Provide the [x, y] coordinate of the cell's center where the given text is located.  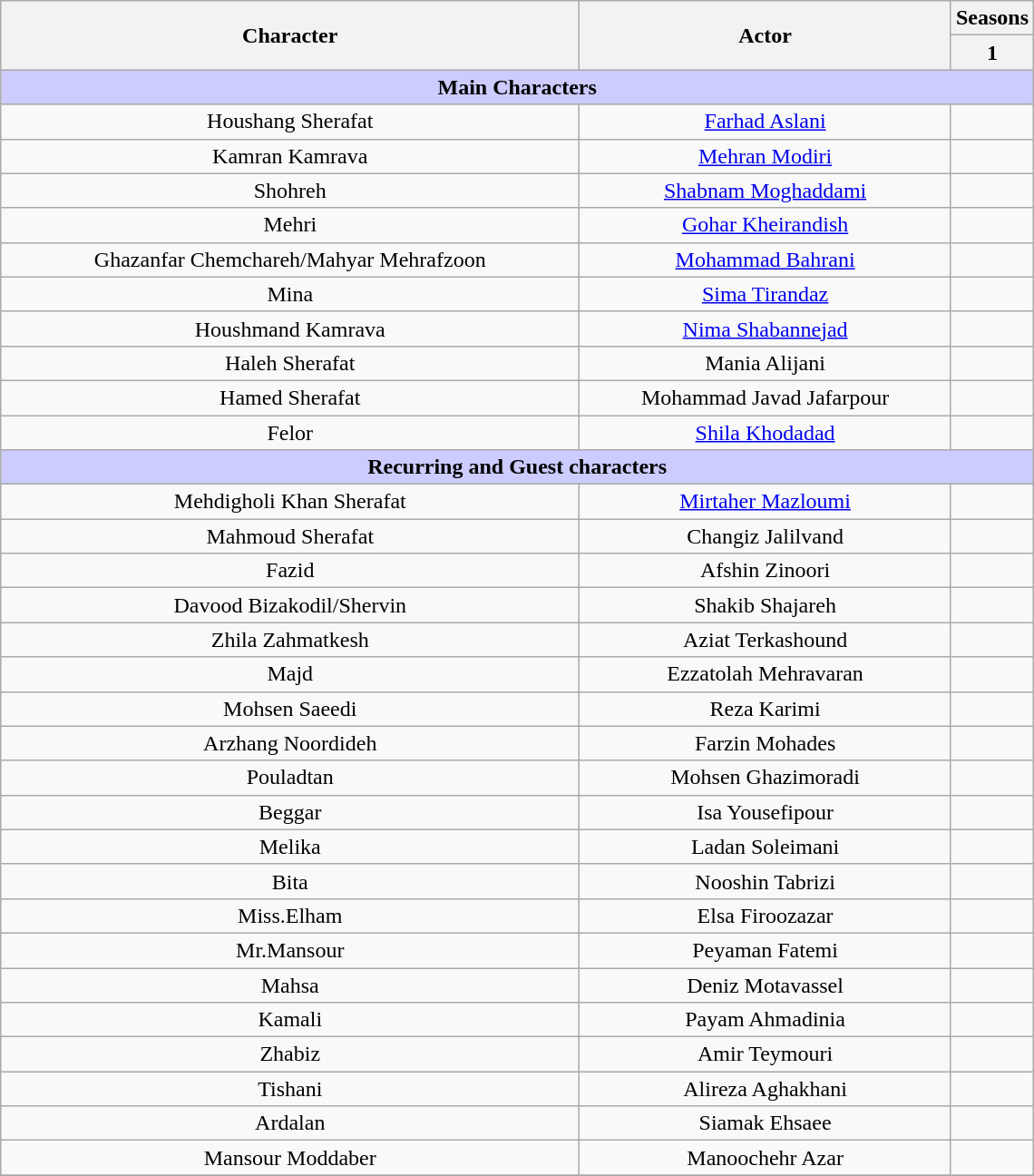
Zhabiz [290, 1054]
Mirtaher Mazloumi [766, 502]
Mahsa [290, 985]
Arzhang Noordideh [290, 743]
Mehri [290, 225]
Pouladtan [290, 778]
Aziat Terkashound [766, 640]
Payam Ahmadinia [766, 1020]
Recurring and Guest characters [517, 467]
Gohar Kheirandish [766, 225]
Mania Alijani [766, 363]
Mohammad Javad Jafarpour [766, 397]
Siamak Ehsaee [766, 1123]
Kamali [290, 1020]
Mahmoud Sherafat [290, 536]
Ghazanfar Chemchareh/Mahyar Mehrafzoon [290, 260]
Davood Bizakodil/Shervin [290, 605]
Sima Tirandaz [766, 294]
Bita [290, 881]
Isa Yousefipour [766, 812]
Zhila Zahmatkesh [290, 640]
Ezzatolah Mehravaran [766, 674]
Kamran Kamrava [290, 156]
Ladan Soleimani [766, 847]
Deniz Motavassel [766, 985]
Elsa Firoozazar [766, 916]
Actor [766, 35]
Fazid [290, 571]
Reza Karimi [766, 709]
Seasons [992, 18]
Farzin Mohades [766, 743]
Peyaman Fatemi [766, 950]
Nima Shabannejad [766, 328]
Houshang Sherafat [290, 122]
1 [992, 53]
Melika [290, 847]
Amir Teymouri [766, 1054]
Manoochehr Azar [766, 1158]
Mehdigholi Khan Sherafat [290, 502]
Miss.Elham [290, 916]
Shila Khodadad [766, 433]
Mr.Mansour [290, 950]
Shohreh [290, 191]
Mohsen Ghazimoradi [766, 778]
Nooshin Tabrizi [766, 881]
Beggar [290, 812]
Ardalan [290, 1123]
Tishani [290, 1089]
Main Characters [517, 87]
Afshin Zinoori [766, 571]
Farhad Aslani [766, 122]
Character [290, 35]
Mansour Moddaber [290, 1158]
Mina [290, 294]
Shakib Shajareh [766, 605]
Hamed Sherafat [290, 397]
Changiz Jalilvand [766, 536]
Shabnam Moghaddami [766, 191]
Felor [290, 433]
Majd [290, 674]
Houshmand Kamrava [290, 328]
Mohammad Bahrani [766, 260]
Haleh Sherafat [290, 363]
Alireza Aghakhani [766, 1089]
Mohsen Saeedi [290, 709]
Mehran Modiri [766, 156]
